Detect which cell encompasses the target text, then output its (X, Y) center coordinate. 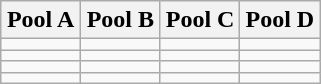
Pool A (41, 20)
Pool C (200, 20)
Pool D (280, 20)
Pool B (120, 20)
